Scan for the cell matching the given text and deliver its [X, Y] coordinate at center. 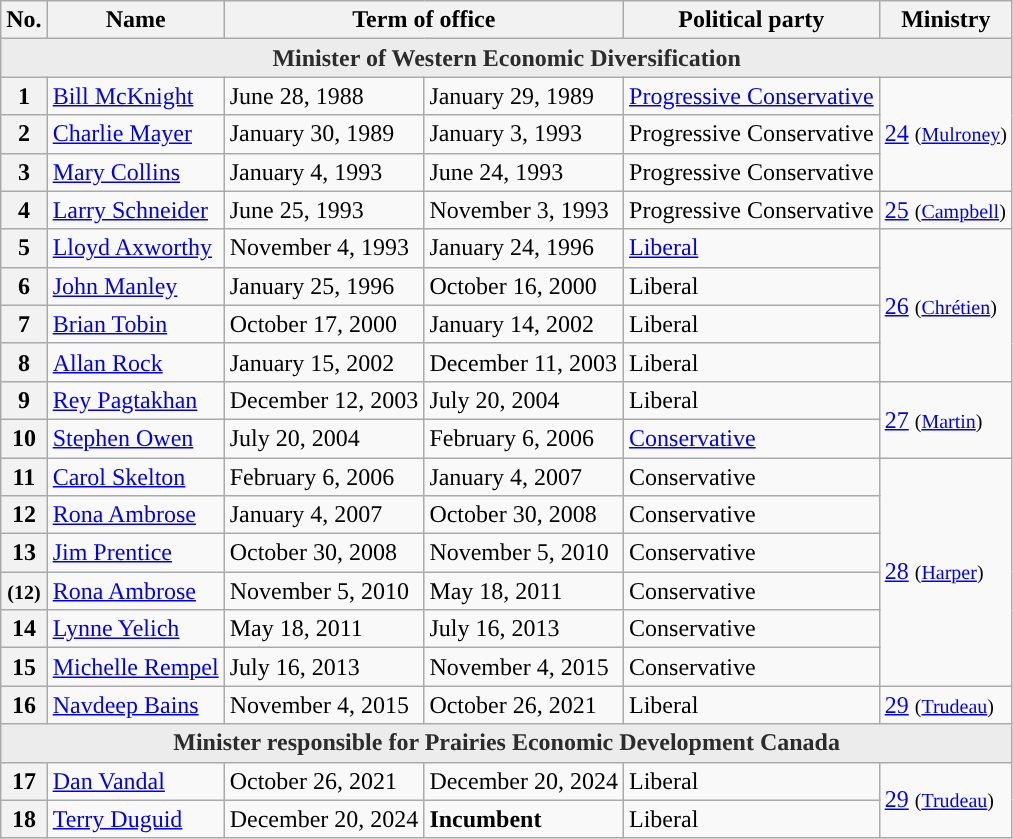
November 3, 1993 [524, 210]
January 4, 1993 [324, 172]
(12) [24, 591]
12 [24, 515]
4 [24, 210]
November 4, 1993 [324, 248]
Incumbent [524, 819]
14 [24, 629]
6 [24, 286]
18 [24, 819]
Terry Duguid [136, 819]
10 [24, 438]
Dan Vandal [136, 781]
Navdeep Bains [136, 705]
Minister responsible for Prairies Economic Development Canada [507, 743]
October 17, 2000 [324, 324]
January 15, 2002 [324, 362]
3 [24, 172]
January 3, 1993 [524, 134]
Name [136, 20]
5 [24, 248]
Jim Prentice [136, 553]
24 (Mulroney) [946, 134]
Rey Pagtakhan [136, 400]
13 [24, 553]
25 (Campbell) [946, 210]
January 25, 1996 [324, 286]
December 12, 2003 [324, 400]
June 28, 1988 [324, 96]
Lloyd Axworthy [136, 248]
Brian Tobin [136, 324]
Lynne Yelich [136, 629]
9 [24, 400]
Ministry [946, 20]
Charlie Mayer [136, 134]
16 [24, 705]
11 [24, 477]
June 25, 1993 [324, 210]
2 [24, 134]
January 24, 1996 [524, 248]
January 14, 2002 [524, 324]
Political party [752, 20]
15 [24, 667]
26 (Chrétien) [946, 305]
December 11, 2003 [524, 362]
Stephen Owen [136, 438]
Allan Rock [136, 362]
Minister of Western Economic Diversification [507, 58]
John Manley [136, 286]
7 [24, 324]
June 24, 1993 [524, 172]
17 [24, 781]
27 (Martin) [946, 419]
Carol Skelton [136, 477]
October 16, 2000 [524, 286]
Mary Collins [136, 172]
January 29, 1989 [524, 96]
Larry Schneider [136, 210]
28 (Harper) [946, 572]
1 [24, 96]
8 [24, 362]
No. [24, 20]
Bill McKnight [136, 96]
Michelle Rempel [136, 667]
January 30, 1989 [324, 134]
Term of office [424, 20]
